For the text-containing cell, return its midpoint in [X, Y] coordinate format. 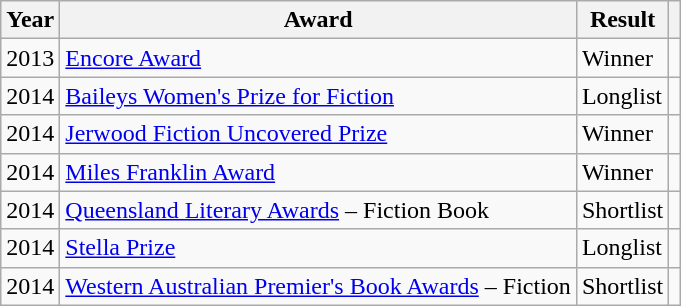
Stella Prize [318, 248]
Western Australian Premier's Book Awards – Fiction [318, 286]
2013 [30, 58]
Queensland Literary Awards – Fiction Book [318, 210]
Encore Award [318, 58]
Baileys Women's Prize for Fiction [318, 96]
Jerwood Fiction Uncovered Prize [318, 134]
Award [318, 20]
Year [30, 20]
Result [622, 20]
Miles Franklin Award [318, 172]
